For the text-containing cell, return its midpoint in [x, y] coordinate format. 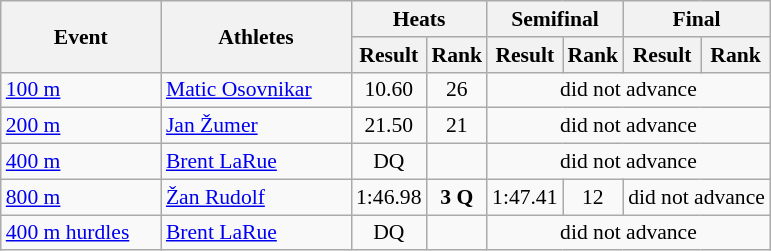
800 m [81, 197]
21.50 [388, 126]
21 [456, 126]
200 m [81, 126]
1:47.41 [524, 197]
Žan Rudolf [256, 197]
Heats [419, 19]
10.60 [388, 90]
Matic Osovnikar [256, 90]
1:46.98 [388, 197]
12 [594, 197]
3 Q [456, 197]
26 [456, 90]
Jan Žumer [256, 126]
Final [696, 19]
400 m hurdles [81, 233]
Semifinal [555, 19]
100 m [81, 90]
Event [81, 36]
400 m [81, 162]
Athletes [256, 36]
